Pinpoint the cell where the given text exists, returning its (X, Y) midpoint coordinate. 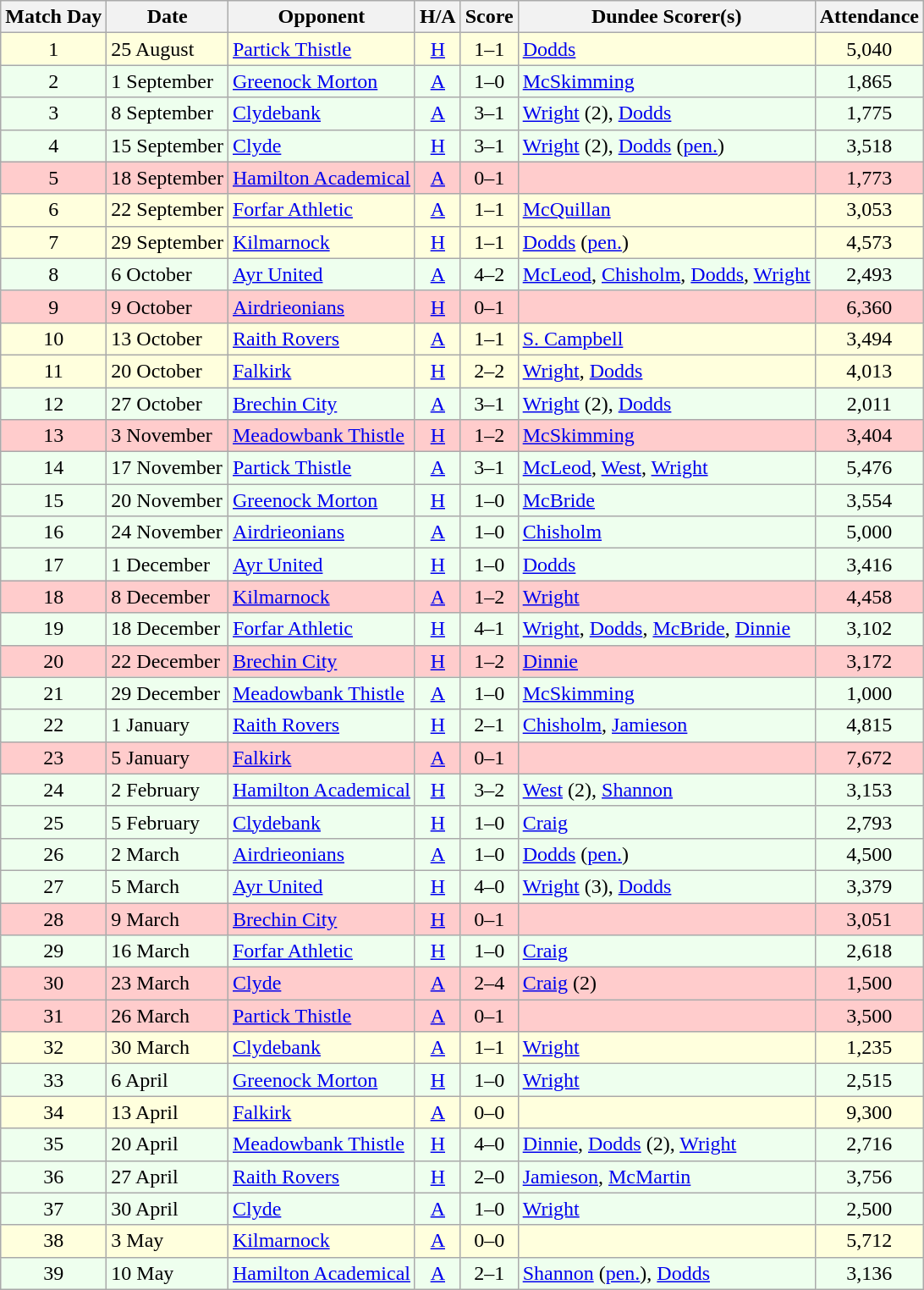
13 (54, 436)
5,712 (869, 1241)
3,136 (869, 1273)
23 (54, 758)
27 April (168, 1177)
Score (489, 17)
McBride (667, 500)
7 (54, 242)
20 April (168, 1144)
20 October (168, 371)
9,300 (869, 1112)
13 October (168, 339)
4,458 (869, 597)
3,518 (869, 146)
2,618 (869, 951)
4–2 (489, 274)
Dundee Scorer(s) (667, 17)
29 (54, 951)
37 (54, 1209)
2,515 (869, 1080)
McLeod, Chisholm, Dodds, Wright (667, 274)
3,102 (869, 629)
10 May (168, 1273)
3,756 (869, 1177)
3,404 (869, 436)
Wright (3), Dodds (667, 886)
Wright, Dodds, McBride, Dinnie (667, 629)
30 March (168, 1048)
2 February (168, 790)
2 March (168, 854)
38 (54, 1241)
6,360 (869, 306)
33 (54, 1080)
19 (54, 629)
7,672 (869, 758)
Opponent (322, 17)
Wright (2), Dodds (pen.) (667, 146)
Chisholm (667, 532)
9 (54, 306)
3–2 (489, 790)
2 (54, 81)
2,493 (869, 274)
3,554 (869, 500)
4,500 (869, 854)
18 December (168, 629)
17 November (168, 468)
5 March (168, 886)
5,476 (869, 468)
11 (54, 371)
S. Campbell (667, 339)
32 (54, 1048)
3 November (168, 436)
1,235 (869, 1048)
23 March (168, 984)
10 (54, 339)
3,416 (869, 565)
3,494 (869, 339)
3,500 (869, 1016)
5 February (168, 822)
Dinnie (667, 661)
3 (54, 113)
26 March (168, 1016)
35 (54, 1144)
5 January (168, 758)
15 (54, 500)
1 January (168, 725)
20 November (168, 500)
22 September (168, 210)
34 (54, 1112)
4–1 (489, 629)
14 (54, 468)
27 (54, 886)
McLeod, West, Wright (667, 468)
24 November (168, 532)
3,053 (869, 210)
3,153 (869, 790)
1,773 (869, 178)
Date (168, 17)
2,011 (869, 404)
Jamieson, McMartin (667, 1177)
3,051 (869, 918)
West (2), Shannon (667, 790)
McQuillan (667, 210)
22 December (168, 661)
3,379 (869, 886)
13 April (168, 1112)
Chisholm, Jamieson (667, 725)
1,865 (869, 81)
30 (54, 984)
5,000 (869, 532)
1,775 (869, 113)
2–2 (489, 371)
Craig (2) (667, 984)
1 (54, 49)
6 (54, 210)
5,040 (869, 49)
29 September (168, 242)
Dinnie, Dodds (2), Wright (667, 1144)
H/A (437, 17)
1,500 (869, 984)
4 (54, 146)
Wright, Dodds (667, 371)
25 August (168, 49)
1 September (168, 81)
Shannon (pen.), Dodds (667, 1273)
2–0 (489, 1177)
17 (54, 565)
30 April (168, 1209)
27 October (168, 404)
1 December (168, 565)
18 September (168, 178)
31 (54, 1016)
4,573 (869, 242)
22 (54, 725)
5 (54, 178)
12 (54, 404)
16 (54, 532)
16 March (168, 951)
Attendance (869, 17)
4,013 (869, 371)
20 (54, 661)
2–4 (489, 984)
8 September (168, 113)
8 December (168, 597)
8 (54, 274)
Match Day (54, 17)
3,172 (869, 661)
6 April (168, 1080)
2,793 (869, 822)
28 (54, 918)
39 (54, 1273)
18 (54, 597)
2,500 (869, 1209)
26 (54, 854)
4,815 (869, 725)
21 (54, 693)
24 (54, 790)
15 September (168, 146)
9 October (168, 306)
9 March (168, 918)
1,000 (869, 693)
2,716 (869, 1144)
25 (54, 822)
29 December (168, 693)
6 October (168, 274)
3 May (168, 1241)
36 (54, 1177)
